Extract the (X, Y) coordinate from the center of the cell holding the provided text.  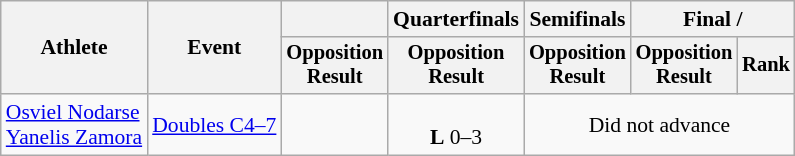
Quarterfinals (456, 19)
Did not advance (660, 124)
L 0–3 (456, 124)
Rank (766, 66)
Doubles C4–7 (214, 124)
Final / (713, 19)
Event (214, 48)
Semifinals (578, 19)
Osviel NodarseYanelis Zamora (74, 124)
Athlete (74, 48)
